Provide the [X, Y] coordinate of the cell's center where the given text is located.  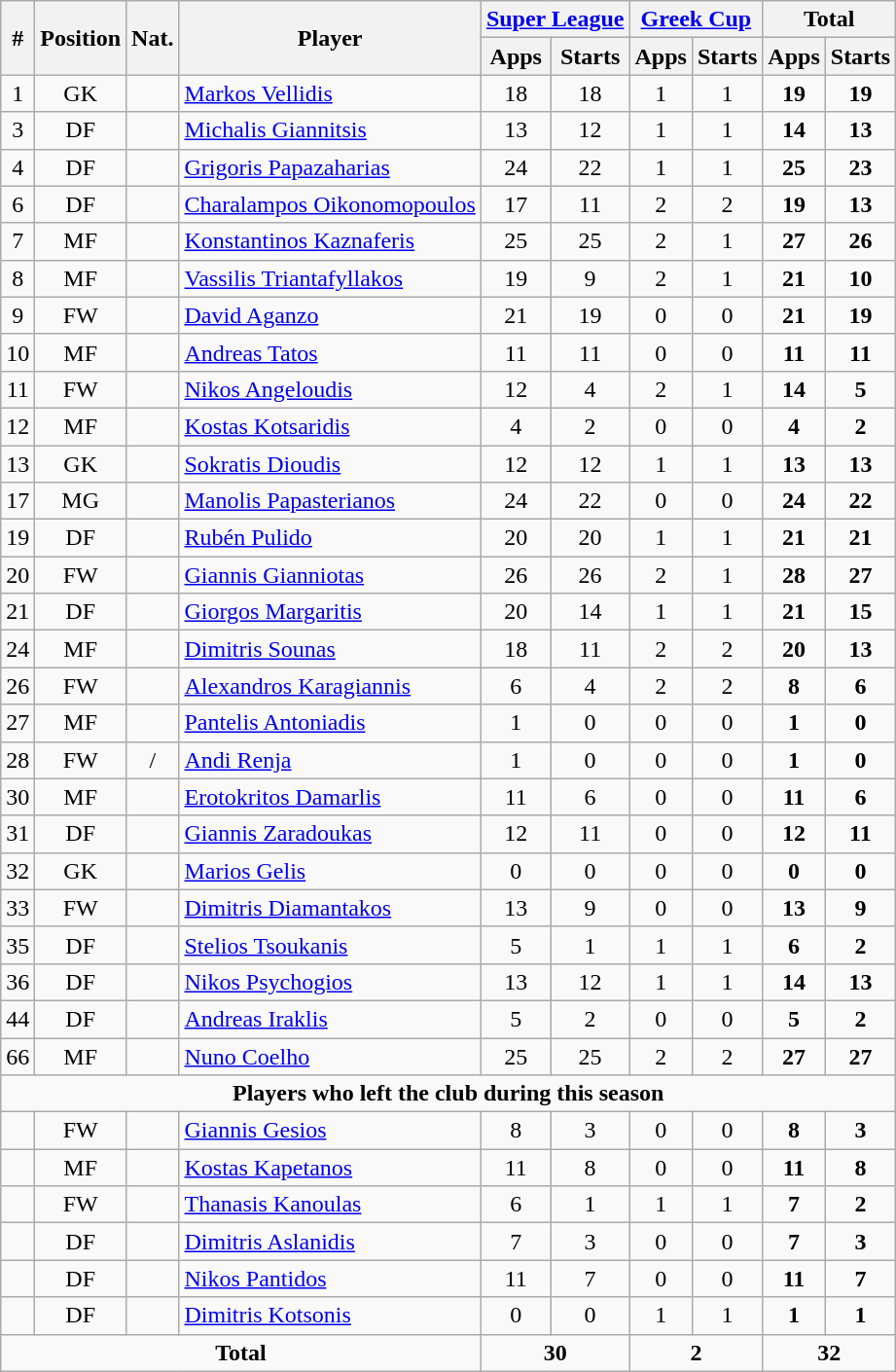
MG [81, 501]
23 [860, 167]
Kostas Kotsaridis [330, 426]
Thanasis Kanoulas [330, 1205]
Nikos Psychogios [330, 982]
Stelios Tsoukanis [330, 945]
Konstantinos Kaznaferis [330, 241]
Dimitris Diamantakos [330, 908]
Greek Cup [697, 19]
Kostas Kapetanos [330, 1168]
Rubén Pulido [330, 538]
Nikos Angeloudis [330, 389]
Nuno Coelho [330, 1056]
33 [18, 908]
# [18, 38]
Giorgos Margaritis [330, 612]
Erotokritos Damarlis [330, 797]
Alexandros Karagiannis [330, 686]
Andreas Tatos [330, 352]
Giannis Gianniotas [330, 575]
Dimitris Sounas [330, 649]
Michalis Giannitsis [330, 130]
Nat. [153, 38]
Player [330, 38]
Nikos Pantidos [330, 1279]
36 [18, 982]
Markos Vellidis [330, 93]
Charalampos Oikonomopoulos [330, 204]
Giannis Zaradoukas [330, 834]
Dimitris Aslanidis [330, 1242]
15 [860, 612]
35 [18, 945]
31 [18, 834]
Position [81, 38]
Vassilis Triantafyllakos [330, 278]
Players who left the club during this season [448, 1094]
/ [153, 760]
Dimitris Kotsonis [330, 1316]
Andreas Iraklis [330, 1019]
Grigoris Papazaharias [330, 167]
Manolis Papasterianos [330, 501]
Andi Renja [330, 760]
44 [18, 1019]
Pantelis Antoniadis [330, 723]
66 [18, 1056]
Sokratis Dioudis [330, 464]
Marios Gelis [330, 871]
Giannis Gesios [330, 1131]
David Aganzo [330, 315]
Super League [555, 19]
